Provide the [X, Y] coordinate of the cell's center where the given text is located.  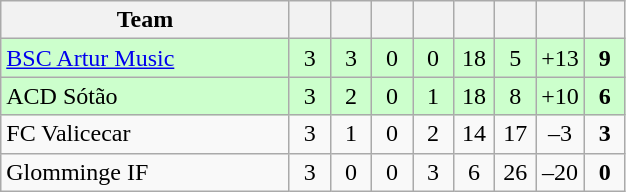
8 [516, 96]
26 [516, 172]
17 [516, 134]
Glomminge IF [146, 172]
+13 [560, 58]
–3 [560, 134]
FC Valicecar [146, 134]
ACD Sótão [146, 96]
5 [516, 58]
–20 [560, 172]
BSC Artur Music [146, 58]
14 [474, 134]
9 [604, 58]
+10 [560, 96]
Team [146, 20]
